From the cell containing the given text, extract its center point as (X, Y) coordinate. 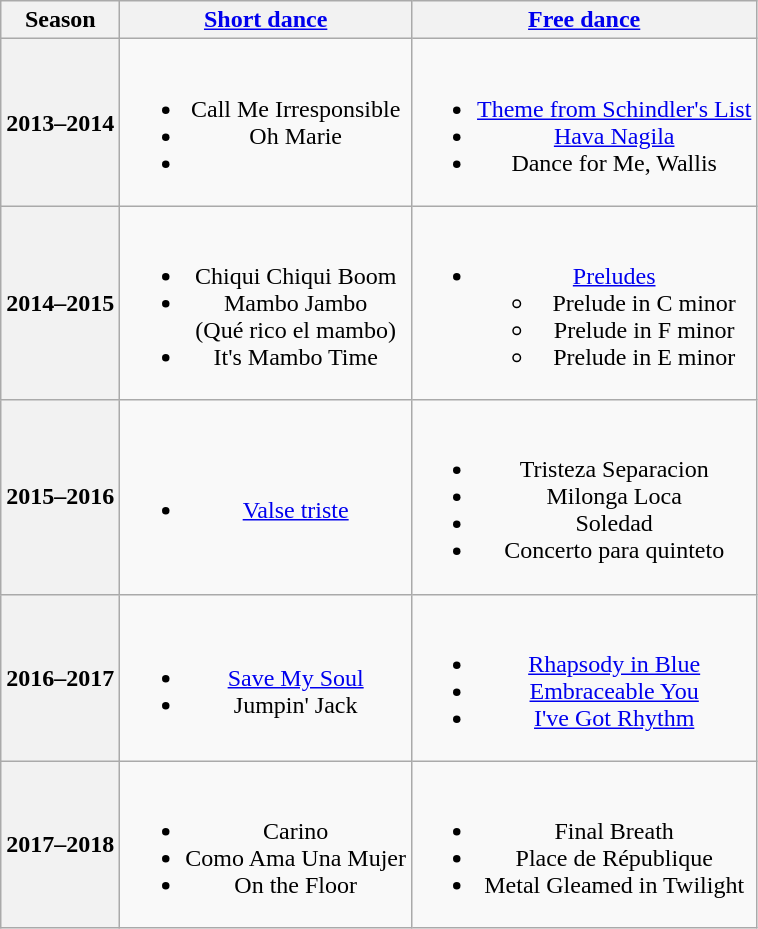
Theme from Schindler's List Hava Nagila Dance for Me, Wallis (584, 122)
Save My Soul Jumpin' Jack (266, 678)
2015–2016 (60, 497)
2017–2018 (60, 844)
2016–2017 (60, 678)
Preludes Prelude in C minorPrelude in F minorPrelude in E minor (584, 303)
2013–2014 (60, 122)
Carino Como Ama Una Mujer On the Floor (266, 844)
Rhapsody in Blue Embraceable You I've Got Rhythm (584, 678)
Call Me Irresponsible Oh Marie (266, 122)
Free dance (584, 20)
Valse triste (266, 497)
Final BreathPlace de RépubliqueMetal Gleamed in Twilight (584, 844)
2014–2015 (60, 303)
Short dance (266, 20)
Season (60, 20)
Tristeza Separacion Milonga Loca Soledad Concerto para quinteto (584, 497)
Chiqui Chiqui Boom Mambo Jambo (Qué rico el mambo) It's Mambo Time (266, 303)
